From the cell containing the given text, extract its center point as (x, y) coordinate. 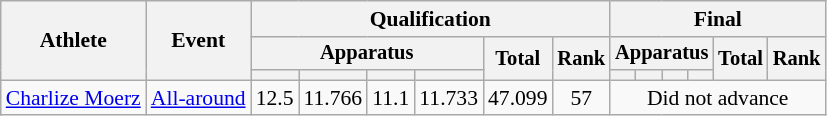
Final (718, 19)
All-around (198, 98)
11.733 (448, 98)
Athlete (74, 40)
11.1 (390, 98)
Qualification (430, 19)
57 (581, 98)
Event (198, 40)
Did not advance (718, 98)
11.766 (332, 98)
47.099 (518, 98)
Charlize Moerz (74, 98)
12.5 (275, 98)
